Identify which cell holds the provided text, then report its (x, y) central coordinate. 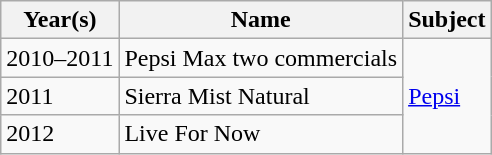
Year(s) (60, 20)
Name (261, 20)
2011 (60, 96)
Live For Now (261, 134)
Subject (447, 20)
Pepsi Max two commercials (261, 58)
Sierra Mist Natural (261, 96)
Pepsi (447, 96)
2012 (60, 134)
2010–2011 (60, 58)
